Search for the cell housing the specified text and yield its [x, y] center coordinate. 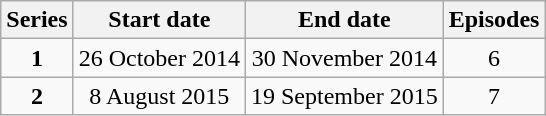
19 September 2015 [344, 96]
7 [494, 96]
Episodes [494, 20]
Start date [159, 20]
Series [37, 20]
6 [494, 58]
8 August 2015 [159, 96]
30 November 2014 [344, 58]
1 [37, 58]
2 [37, 96]
End date [344, 20]
26 October 2014 [159, 58]
